Determine the [x, y] coordinate at the center of the cell enclosing the given text.  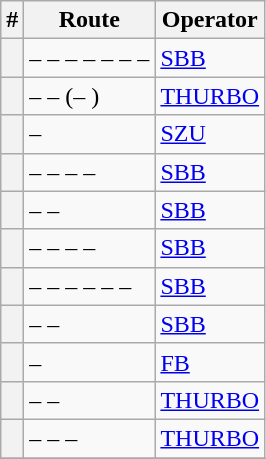
– – – – – – – [90, 58]
Route [90, 20]
– – (– ) [90, 96]
# [12, 20]
FB [210, 362]
– – – – – – [90, 286]
– – – [90, 438]
SZU [210, 134]
Operator [210, 20]
